Capture the cell that displays the provided text and extract its (x, y) central coordinate. 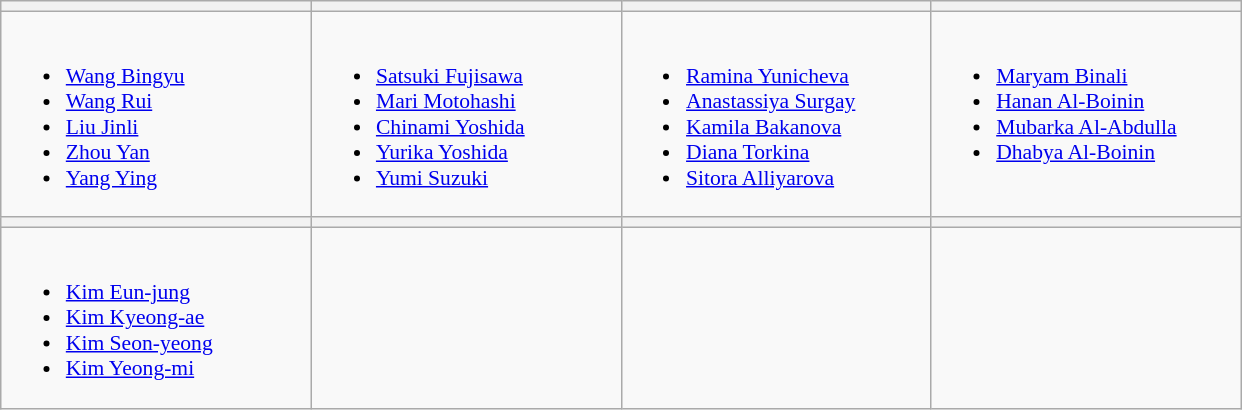
Maryam BinaliHanan Al-BoininMubarka Al-AbdullaDhabya Al-Boinin (1086, 114)
Satsuki FujisawaMari MotohashiChinami YoshidaYurika YoshidaYumi Suzuki (466, 114)
Kim Eun-jungKim Kyeong-aeKim Seon-yeongKim Yeong-mi (156, 318)
Wang BingyuWang RuiLiu JinliZhou YanYang Ying (156, 114)
Ramina YunichevaAnastassiya SurgayKamila BakanovaDiana TorkinaSitora Alliyarova (776, 114)
